From the cell containing the given text, extract its center point as (x, y) coordinate. 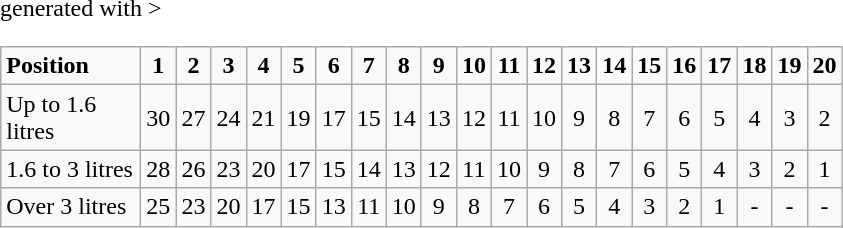
Over 3 litres (71, 207)
18 (754, 66)
28 (158, 169)
1.6 to 3 litres (71, 169)
26 (194, 169)
25 (158, 207)
27 (194, 118)
Position (71, 66)
30 (158, 118)
Up to 1.6 litres (71, 118)
16 (684, 66)
21 (264, 118)
24 (228, 118)
